Pinpoint the cell where the given text exists, returning its [x, y] midpoint coordinate. 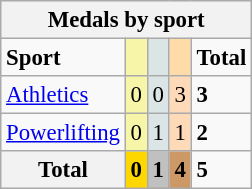
Sport [63, 58]
Athletics [63, 95]
2 [221, 133]
4 [180, 170]
Powerlifting [63, 133]
Medals by sport [126, 20]
5 [221, 170]
